Pinpoint the cell where the given text exists, returning its [X, Y] midpoint coordinate. 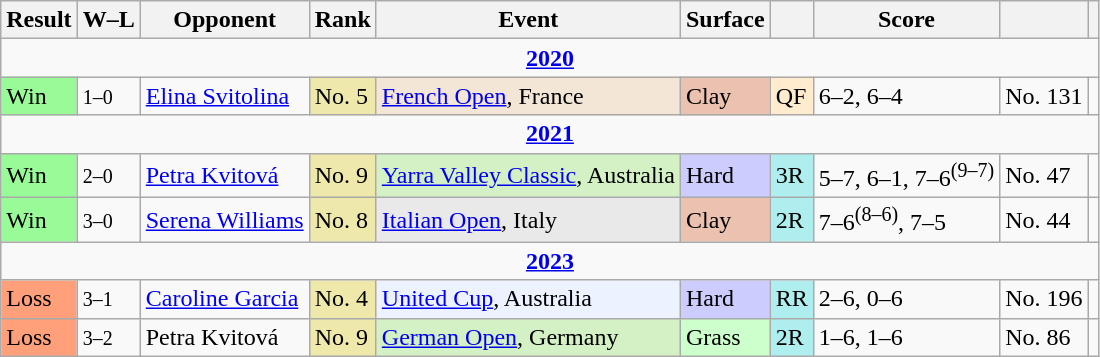
2–0 [108, 176]
Surface [725, 20]
W–L [108, 20]
2020 [550, 58]
3–2 [108, 337]
7–6(8–6), 7–5 [906, 220]
3–0 [108, 220]
Rank [342, 20]
No. 4 [342, 299]
Opponent [224, 20]
3–1 [108, 299]
Grass [725, 337]
United Cup, Australia [528, 299]
1–6, 1–6 [906, 337]
French Open, France [528, 96]
Event [528, 20]
Yarra Valley Classic, Australia [528, 176]
3R [792, 176]
No. 8 [342, 220]
QF [792, 96]
Serena Williams [224, 220]
Result [39, 20]
2023 [550, 261]
1–0 [108, 96]
6–2, 6–4 [906, 96]
Elina Svitolina [224, 96]
No. 47 [1044, 176]
2021 [550, 134]
No. 44 [1044, 220]
No. 196 [1044, 299]
No. 5 [342, 96]
No. 86 [1044, 337]
Caroline Garcia [224, 299]
2–6, 0–6 [906, 299]
5–7, 6–1, 7–6(9–7) [906, 176]
No. 131 [1044, 96]
Score [906, 20]
Italian Open, Italy [528, 220]
German Open, Germany [528, 337]
RR [792, 299]
